Extract the (x, y) coordinate from the center of the cell holding the provided text.  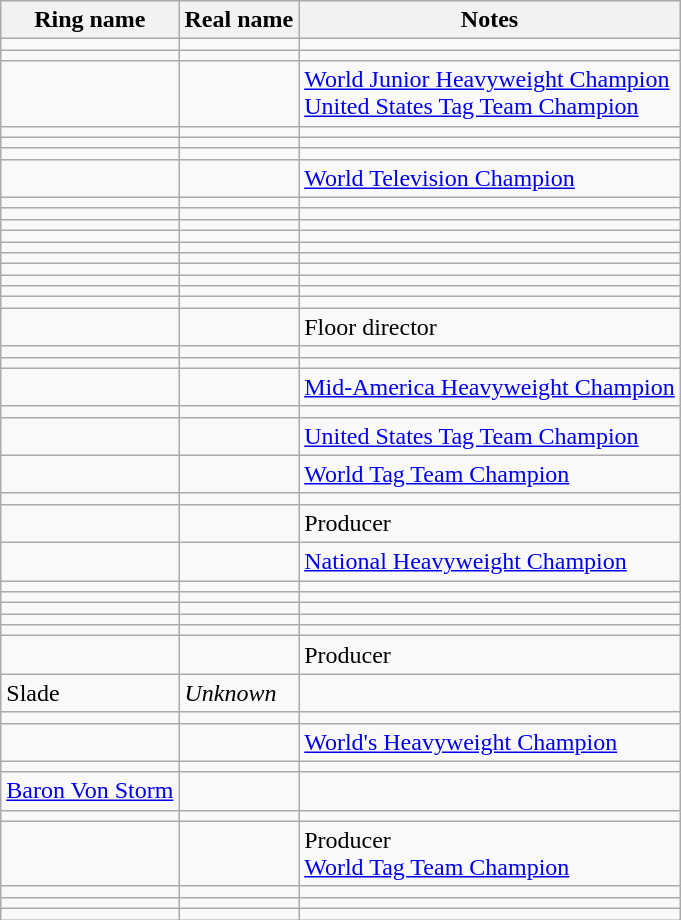
Slade (90, 693)
Unknown (239, 693)
National Heavyweight Champion (490, 561)
Real name (239, 20)
Notes (490, 20)
World Junior Heavyweight ChampionUnited States Tag Team Champion (490, 94)
United States Tag Team Champion (490, 436)
Mid-America Heavyweight Champion (490, 387)
Ring name (90, 20)
Baron Von Storm (90, 791)
World Tag Team Champion (490, 474)
Floor director (490, 327)
ProducerWorld Tag Team Champion (490, 854)
World's Heavyweight Champion (490, 742)
World Television Champion (490, 178)
